Locate the cell with the specified text and output its [X, Y] center coordinate. 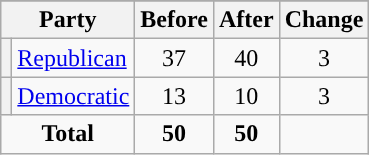
Party [68, 20]
13 [174, 96]
40 [246, 58]
Republican [74, 58]
Before [174, 20]
Total [68, 134]
37 [174, 58]
10 [246, 96]
After [246, 20]
Democratic [74, 96]
Change [324, 20]
